From the cell containing the given text, extract its center point as (x, y) coordinate. 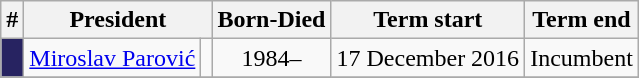
Incumbent (582, 58)
Term start (428, 20)
Term end (582, 20)
Born-Died (272, 20)
Miroslav Parović (112, 58)
President (118, 20)
17 December 2016 (428, 58)
1984– (272, 58)
# (12, 20)
